From the cell containing the given text, extract its center point as [x, y] coordinate. 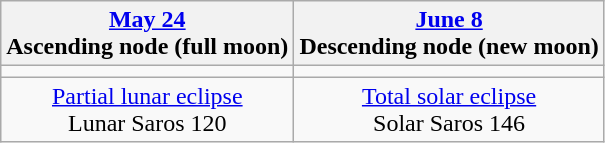
June 8Descending node (new moon) [449, 34]
May 24Ascending node (full moon) [148, 34]
Partial lunar eclipseLunar Saros 120 [148, 110]
Total solar eclipseSolar Saros 146 [449, 110]
